Return [X, Y] of the center of cell containing provided text 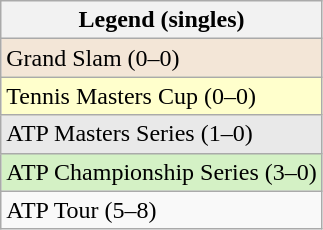
ATP Tour (5–8) [162, 210]
ATP Championship Series (3–0) [162, 172]
Tennis Masters Cup (0–0) [162, 96]
Grand Slam (0–0) [162, 58]
ATP Masters Series (1–0) [162, 134]
Legend (singles) [162, 20]
